Search for the cell housing the specified text and yield its (X, Y) center coordinate. 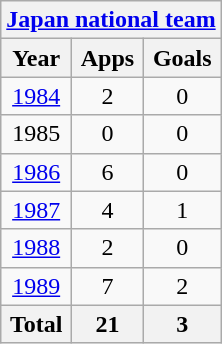
6 (108, 172)
1987 (36, 210)
Goals (182, 58)
Total (36, 324)
7 (108, 286)
1989 (36, 286)
21 (108, 324)
1986 (36, 172)
1988 (36, 248)
1 (182, 210)
1985 (36, 134)
3 (182, 324)
4 (108, 210)
Apps (108, 58)
Japan national team (111, 20)
1984 (36, 96)
Year (36, 58)
